Detect which cell encompasses the target text, then output its [x, y] center coordinate. 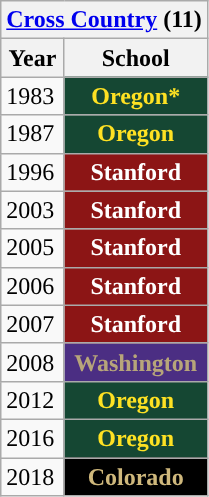
1983 [32, 96]
1987 [32, 134]
School [136, 58]
2016 [32, 438]
2003 [32, 210]
Cross Country (11) [104, 20]
Colorado [136, 477]
2012 [32, 400]
1996 [32, 172]
2006 [32, 286]
Year [32, 58]
2007 [32, 324]
2008 [32, 362]
2018 [32, 477]
Washington [136, 362]
2005 [32, 248]
Oregon* [136, 96]
